Capture the cell that displays the provided text and extract its (X, Y) central coordinate. 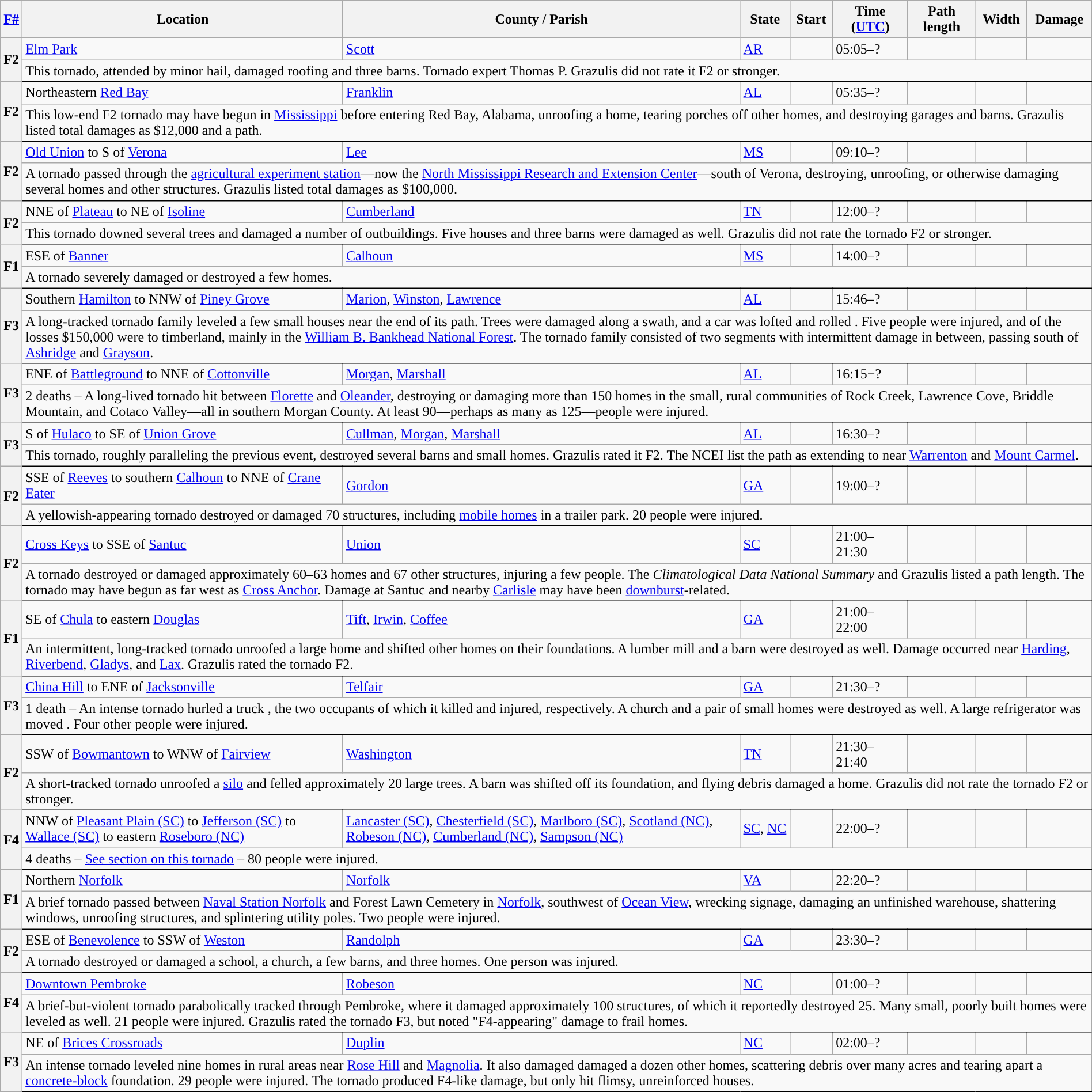
Damage (1059, 20)
Cumberland (541, 211)
Elm Park (183, 49)
Cullman, Morgan, Marshall (541, 434)
15:46–? (871, 299)
China Hill to ENE of Jacksonville (183, 687)
22:20–? (871, 881)
ESE of Benevolence to SSW of Weston (183, 940)
05:35–? (871, 93)
Width (1001, 20)
S of Hulaco to SE of Union Grove (183, 434)
21:00–22:00 (871, 620)
09:10–? (871, 152)
Time (UTC) (871, 20)
Franklin (541, 93)
A tornado destroyed or damaged a school, a church, a few barns, and three homes. One person was injured. (558, 962)
16:15−? (871, 374)
Path length (941, 20)
Southern Hamilton to NNW of Piney Grove (183, 299)
Northeastern Red Bay (183, 93)
Washington (541, 753)
16:30–? (871, 434)
Cross Keys to SSE of Santuc (183, 545)
SSW of Bowmantown to WNW of Fairview (183, 753)
Union (541, 545)
A yellowish-appearing tornado destroyed or damaged 70 structures, including mobile homes in a trailer park. 20 people were injured. (558, 515)
Marion, Winston, Lawrence (541, 299)
Morgan, Marshall (541, 374)
Lee (541, 152)
Robeson (541, 984)
Randolph (541, 940)
Gordon (541, 485)
NNE of Plateau to NE of Isoline (183, 211)
A tornado severely damaged or destroyed a few homes. (558, 277)
SC, NC (765, 828)
This tornado, attended by minor hail, damaged roofing and three barns. Tornado expert Thomas P. Grazulis did not rate it F2 or stronger. (558, 71)
Northern Norfolk (183, 881)
State (765, 20)
Scott (541, 49)
VA (765, 881)
22:00–? (871, 828)
12:00–? (871, 211)
NNW of Pleasant Plain (SC) to Jefferson (SC) to Wallace (SC) to eastern Roseboro (NC) (183, 828)
05:05–? (871, 49)
SSE of Reeves to southern Calhoun to NNE of Crane Eater (183, 485)
Calhoun (541, 255)
01:00–? (871, 984)
21:00–21:30 (871, 545)
SC (765, 545)
AR (765, 49)
19:00–? (871, 485)
Old Union to S of Verona (183, 152)
02:00–? (871, 1043)
Tift, Irwin, Coffee (541, 620)
Duplin (541, 1043)
County / Parish (541, 20)
Start (811, 20)
ESE of Banner (183, 255)
Telfair (541, 687)
Location (183, 20)
Norfolk (541, 881)
21:30–? (871, 687)
SE of Chula to eastern Douglas (183, 620)
21:30–21:40 (871, 753)
Lancaster (SC), Chesterfield (SC), Marlboro (SC), Scotland (NC), Robeson (NC), Cumberland (NC), Sampson (NC) (541, 828)
23:30–? (871, 940)
F# (12, 20)
4 deaths – See section on this tornado – 80 people were injured. (558, 859)
NE of Brices Crossroads (183, 1043)
ENE of Battleground to NNE of Cottonville (183, 374)
14:00–? (871, 255)
Downtown Pembroke (183, 984)
